Locate the cell with the specified text and output its (X, Y) center coordinate. 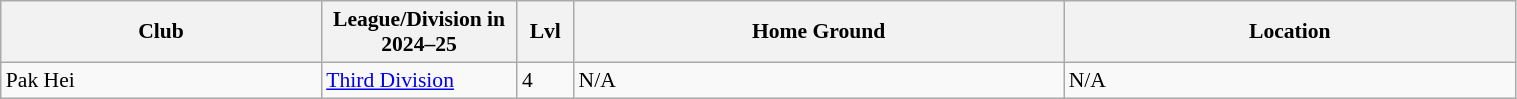
Lvl (546, 32)
Pak Hei (161, 80)
Home Ground (819, 32)
4 (546, 80)
Third Division (419, 80)
Club (161, 32)
Location (1290, 32)
League/Division in 2024–25 (419, 32)
